Identify which cell holds the provided text, then report its [x, y] central coordinate. 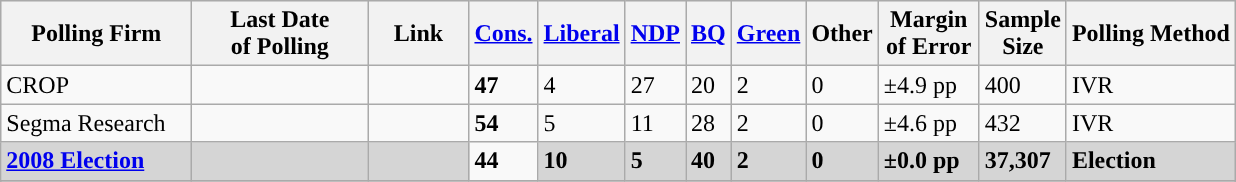
28 [709, 123]
Marginof Error [928, 34]
±0.0 pp [928, 161]
10 [582, 161]
SampleSize [1022, 34]
4 [582, 85]
40 [709, 161]
Polling Method [1150, 34]
44 [504, 161]
47 [504, 85]
Green [768, 34]
Link [418, 34]
20 [709, 85]
432 [1022, 123]
Segma Research [96, 123]
2008 Election [96, 161]
27 [655, 85]
Last Dateof Polling [280, 34]
Election [1150, 161]
37,307 [1022, 161]
Cons. [504, 34]
Polling Firm [96, 34]
BQ [709, 34]
NDP [655, 34]
Other [842, 34]
±4.6 pp [928, 123]
400 [1022, 85]
±4.9 pp [928, 85]
54 [504, 123]
11 [655, 123]
Liberal [582, 34]
CROP [96, 85]
